Capture the cell that displays the provided text and extract its [X, Y] central coordinate. 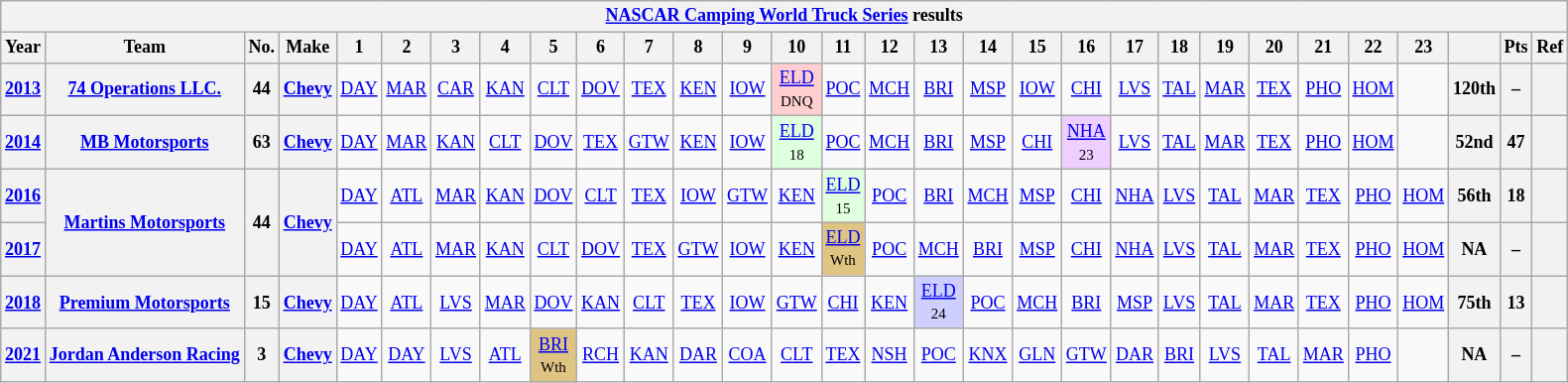
23 [1424, 48]
2014 [24, 143]
5 [553, 48]
63 [262, 143]
47 [1515, 143]
RCH [601, 355]
ELDWth [843, 249]
22 [1373, 48]
BRIWth [553, 355]
Martins Motorsports [145, 222]
2017 [24, 249]
14 [988, 48]
12 [890, 48]
1 [359, 48]
2 [407, 48]
ELD18 [796, 143]
2021 [24, 355]
KNX [988, 355]
Pts [1515, 48]
Ref [1550, 48]
Jordan Anderson Racing [145, 355]
16 [1087, 48]
74 Operations LLC. [145, 89]
52nd [1475, 143]
Year [24, 48]
CAR [456, 89]
NSH [890, 355]
19 [1225, 48]
No. [262, 48]
11 [843, 48]
56th [1475, 195]
NASCAR Camping World Truck Series results [784, 16]
2016 [24, 195]
4 [505, 48]
6 [601, 48]
Make [307, 48]
ELDDNQ [796, 89]
17 [1135, 48]
ELD15 [843, 195]
ELD24 [938, 303]
21 [1323, 48]
7 [649, 48]
COA [748, 355]
75th [1475, 303]
NHA23 [1087, 143]
2013 [24, 89]
MB Motorsports [145, 143]
120th [1475, 89]
Premium Motorsports [145, 303]
Team [145, 48]
8 [698, 48]
10 [796, 48]
GLN [1037, 355]
9 [748, 48]
2018 [24, 303]
20 [1274, 48]
